Pinpoint the cell where the given text exists, returning its [x, y] midpoint coordinate. 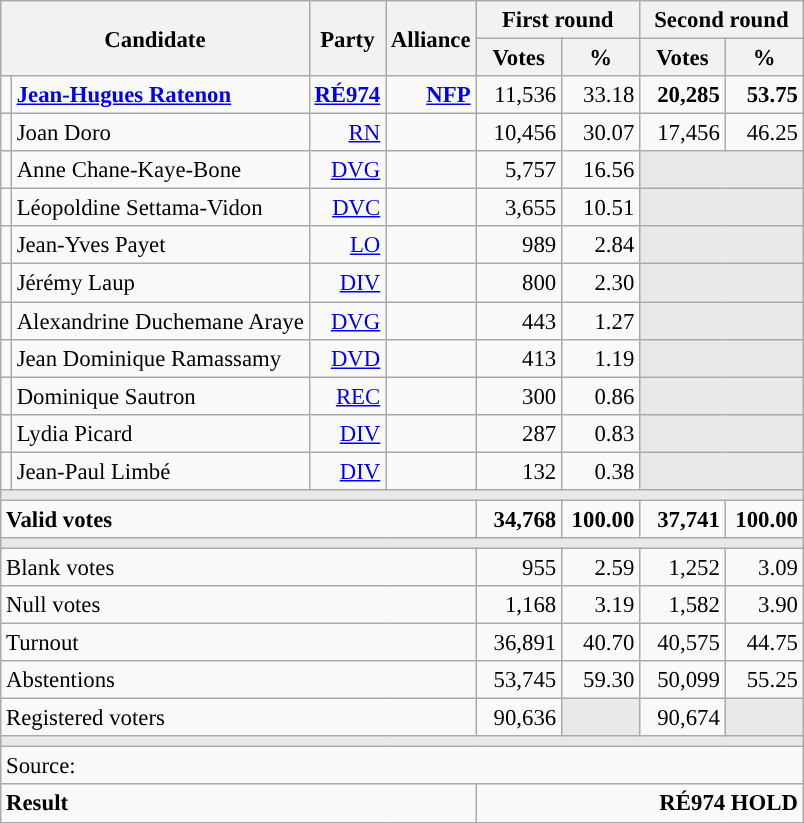
287 [519, 433]
RN [347, 133]
Turnout [238, 643]
40,575 [683, 643]
17,456 [683, 133]
5,757 [519, 170]
2.84 [600, 245]
20,285 [683, 95]
Second round [722, 20]
RÉ974 [347, 95]
Candidate [155, 38]
Joan Doro [160, 133]
0.86 [600, 396]
3.90 [764, 605]
Source: [402, 766]
1,252 [683, 567]
1.27 [600, 321]
2.59 [600, 567]
Jean-Yves Payet [160, 245]
Registered voters [238, 718]
NFP [431, 95]
90,636 [519, 718]
DVC [347, 208]
Alexandrine Duchemane Araye [160, 321]
16.56 [600, 170]
REC [347, 396]
Null votes [238, 605]
53.75 [764, 95]
0.83 [600, 433]
3,655 [519, 208]
413 [519, 358]
First round [558, 20]
Valid votes [238, 519]
3.09 [764, 567]
Party [347, 38]
33.18 [600, 95]
53,745 [519, 680]
2.30 [600, 283]
55.25 [764, 680]
443 [519, 321]
Result [238, 804]
30.07 [600, 133]
1,582 [683, 605]
10.51 [600, 208]
Abstentions [238, 680]
300 [519, 396]
36,891 [519, 643]
Jean-Paul Limbé [160, 471]
37,741 [683, 519]
3.19 [600, 605]
989 [519, 245]
955 [519, 567]
Dominique Sautron [160, 396]
46.25 [764, 133]
1.19 [600, 358]
Alliance [431, 38]
Jean Dominique Ramassamy [160, 358]
44.75 [764, 643]
Blank votes [238, 567]
10,456 [519, 133]
0.38 [600, 471]
1,168 [519, 605]
LO [347, 245]
11,536 [519, 95]
DVD [347, 358]
Anne Chane-Kaye-Bone [160, 170]
Léopoldine Settama-Vidon [160, 208]
90,674 [683, 718]
Jean-Hugues Ratenon [160, 95]
50,099 [683, 680]
40.70 [600, 643]
59.30 [600, 680]
132 [519, 471]
Jérémy Laup [160, 283]
Lydia Picard [160, 433]
34,768 [519, 519]
800 [519, 283]
RÉ974 HOLD [640, 804]
